Search for the cell housing the specified text and yield its (x, y) center coordinate. 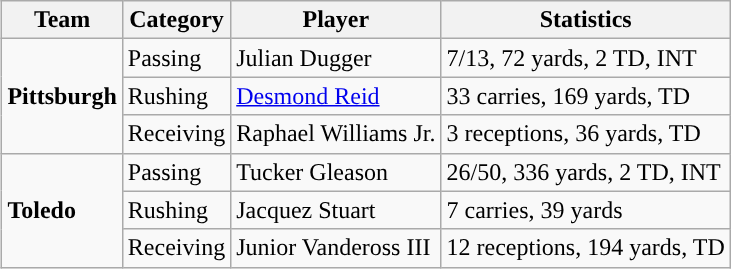
3 receptions, 36 yards, TD (586, 134)
7/13, 72 yards, 2 TD, INT (586, 58)
Player (336, 20)
12 receptions, 194 yards, TD (586, 248)
Category (176, 20)
26/50, 336 yards, 2 TD, INT (586, 172)
Julian Dugger (336, 58)
Team (62, 20)
7 carries, 39 yards (586, 210)
Toledo (62, 210)
Desmond Reid (336, 96)
Junior Vandeross III (336, 248)
33 carries, 169 yards, TD (586, 96)
Jacquez Stuart (336, 210)
Raphael Williams Jr. (336, 134)
Tucker Gleason (336, 172)
Statistics (586, 20)
Pittsburgh (62, 96)
